Scan for the cell matching the given text and deliver its (x, y) coordinate at center. 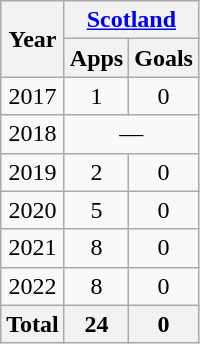
1 (96, 96)
Total (33, 324)
Apps (96, 58)
2018 (33, 134)
Scotland (131, 20)
2022 (33, 286)
24 (96, 324)
2 (96, 172)
2019 (33, 172)
2020 (33, 210)
2017 (33, 96)
— (131, 134)
Goals (164, 58)
5 (96, 210)
2021 (33, 248)
Year (33, 39)
